Extract the (x, y) coordinate from the center of the cell holding the provided text.  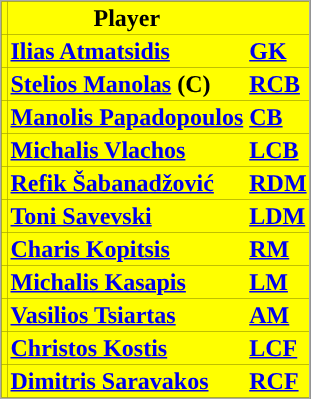
AM (278, 314)
LDM (278, 216)
LCF (278, 348)
RCB (278, 84)
Christos Kostis (128, 348)
Vasilios Tsiartas (128, 314)
RCF (278, 380)
GK (278, 50)
RDM (278, 182)
Ilias Atmatsidis (128, 50)
Manolis Papadopoulos (128, 116)
LCB (278, 150)
Stelios Manolas (C) (128, 84)
LM (278, 282)
Michalis Kasapis (128, 282)
CB (278, 116)
Refik Šabanadžović (128, 182)
Player (128, 18)
Toni Savevski (128, 216)
Michalis Vlachos (128, 150)
Dimitris Saravakos (128, 380)
RM (278, 248)
Charis Kopitsis (128, 248)
